Find where the given text appears and provide that cell's center as [X, Y] coordinate. 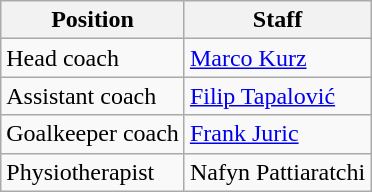
Assistant coach [93, 96]
Frank Juric [277, 134]
Nafyn Pattiaratchi [277, 172]
Goalkeeper coach [93, 134]
Filip Tapalović [277, 96]
Staff [277, 20]
Marco Kurz [277, 58]
Physiotherapist [93, 172]
Position [93, 20]
Head coach [93, 58]
